Return (X, Y) of the center of cell containing provided text 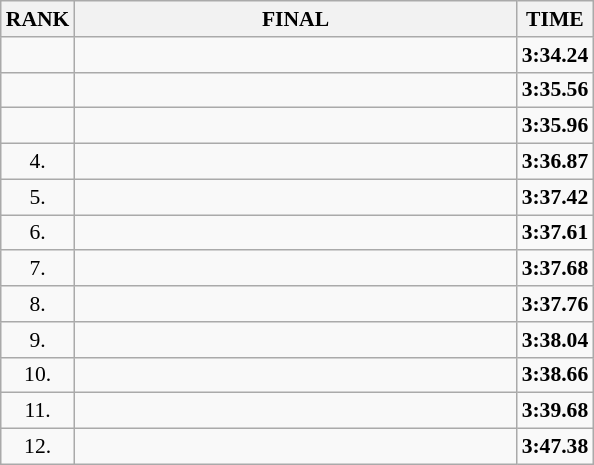
3:34.24 (556, 55)
3:35.96 (556, 126)
7. (38, 269)
3:35.56 (556, 90)
3:47.38 (556, 447)
9. (38, 340)
12. (38, 447)
3:38.04 (556, 340)
11. (38, 411)
4. (38, 162)
3:39.68 (556, 411)
RANK (38, 19)
3:38.66 (556, 375)
3:37.68 (556, 269)
3:37.42 (556, 197)
3:37.61 (556, 233)
10. (38, 375)
8. (38, 304)
FINAL (295, 19)
3:37.76 (556, 304)
6. (38, 233)
3:36.87 (556, 162)
TIME (556, 19)
5. (38, 197)
